From the cell containing the given text, extract its center point as [x, y] coordinate. 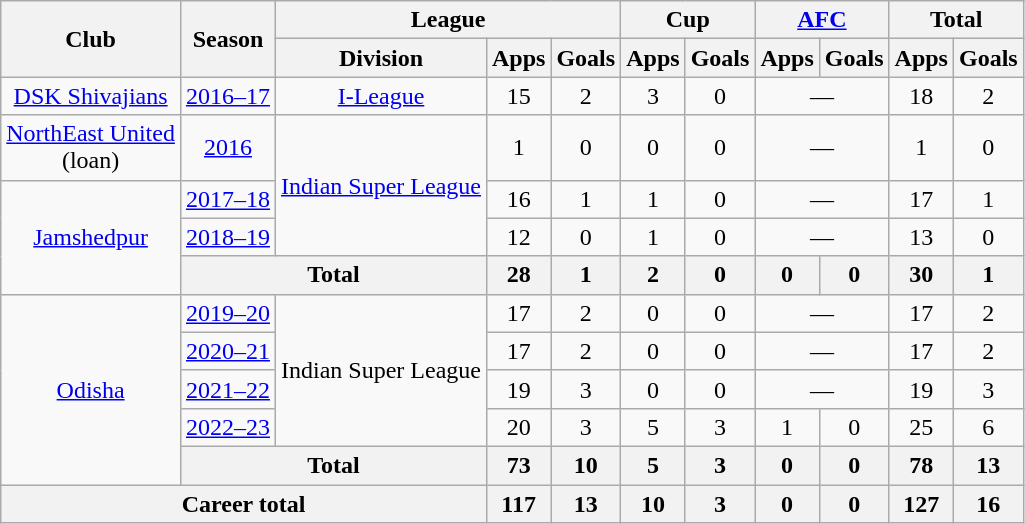
73 [518, 465]
2018–19 [228, 237]
2017–18 [228, 199]
2019–20 [228, 313]
127 [921, 503]
Career total [244, 503]
League [448, 20]
20 [518, 427]
12 [518, 237]
2016–17 [228, 96]
117 [518, 503]
2021–22 [228, 389]
18 [921, 96]
Odisha [91, 389]
DSK Shivajians [91, 96]
6 [988, 427]
Cup [688, 20]
Division [382, 58]
Jamshedpur [91, 237]
25 [921, 427]
Club [91, 39]
2020–21 [228, 351]
2016 [228, 148]
30 [921, 275]
78 [921, 465]
15 [518, 96]
Season [228, 39]
AFC [822, 20]
NorthEast United (loan) [91, 148]
2022–23 [228, 427]
I-League [382, 96]
28 [518, 275]
